Return the [x, y] coordinate for the center point of the cell that contains the specified text.  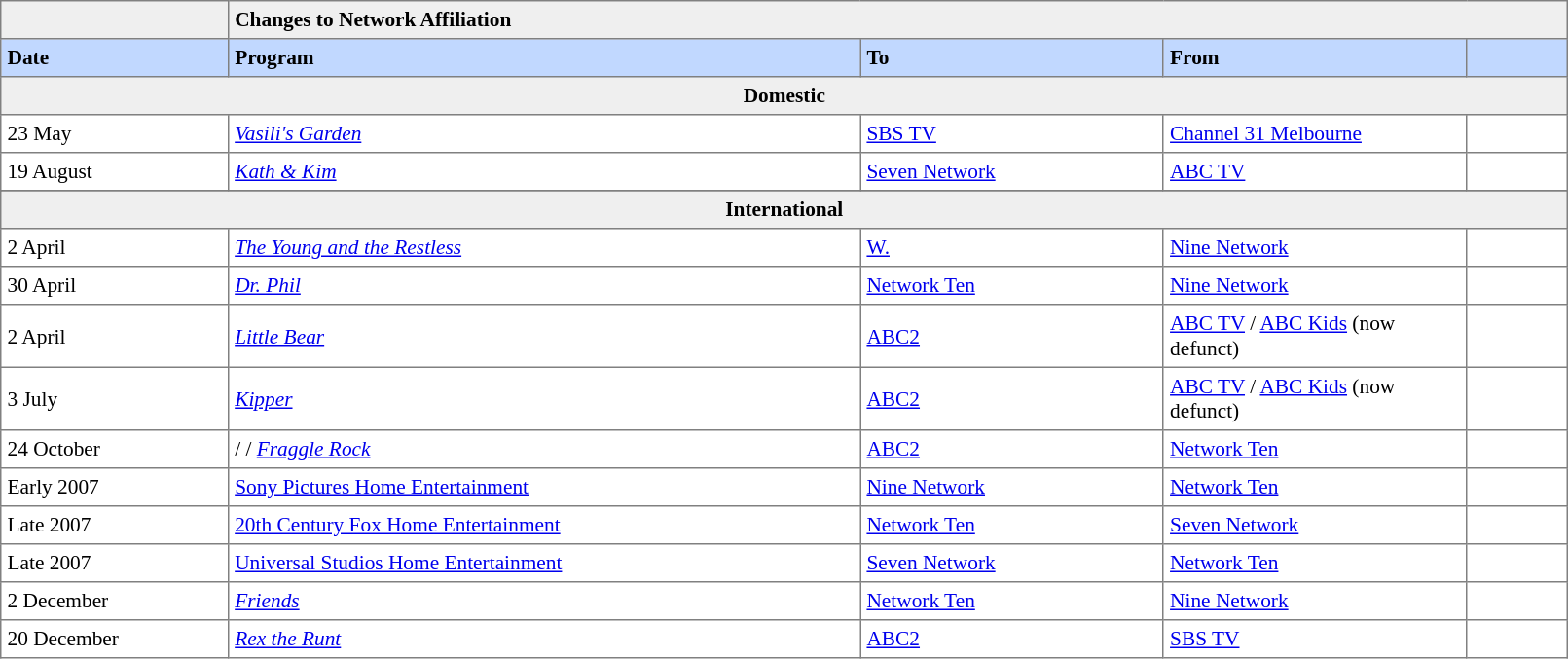
W. [1012, 247]
Universal Studios Home Entertainment [543, 563]
The Young and the Restless [543, 247]
30 April [115, 286]
International [784, 210]
Kath & Kim [543, 171]
19 August [115, 171]
23 May [115, 134]
Changes to Network Affiliation [897, 19]
3 July [115, 398]
Vasili's Garden [543, 134]
From [1315, 58]
To [1012, 58]
/ / Fraggle Rock [543, 450]
Rex the Runt [543, 639]
Dr. Phil [543, 286]
ABC TV [1315, 171]
Friends [543, 602]
Early 2007 [115, 487]
20th Century Fox Home Entertainment [543, 526]
Little Bear [543, 336]
20 December [115, 639]
Domestic [784, 95]
Program [543, 58]
Date [115, 58]
Channel 31 Melbourne [1315, 134]
2 December [115, 602]
Sony Pictures Home Entertainment [543, 487]
24 October [115, 450]
Kipper [543, 398]
